From the cell containing the given text, extract its center point as (x, y) coordinate. 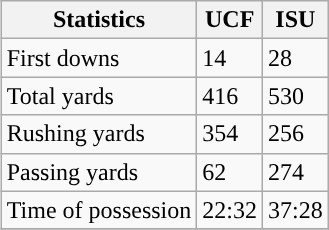
UCF (230, 20)
Rushing yards (99, 134)
37:28 (296, 210)
22:32 (230, 210)
Total yards (99, 96)
62 (230, 172)
14 (230, 58)
Time of possession (99, 210)
530 (296, 96)
256 (296, 134)
ISU (296, 20)
Statistics (99, 20)
28 (296, 58)
First downs (99, 58)
354 (230, 134)
416 (230, 96)
Passing yards (99, 172)
274 (296, 172)
